Determine the (x, y) coordinate at the center of the cell enclosing the given text.  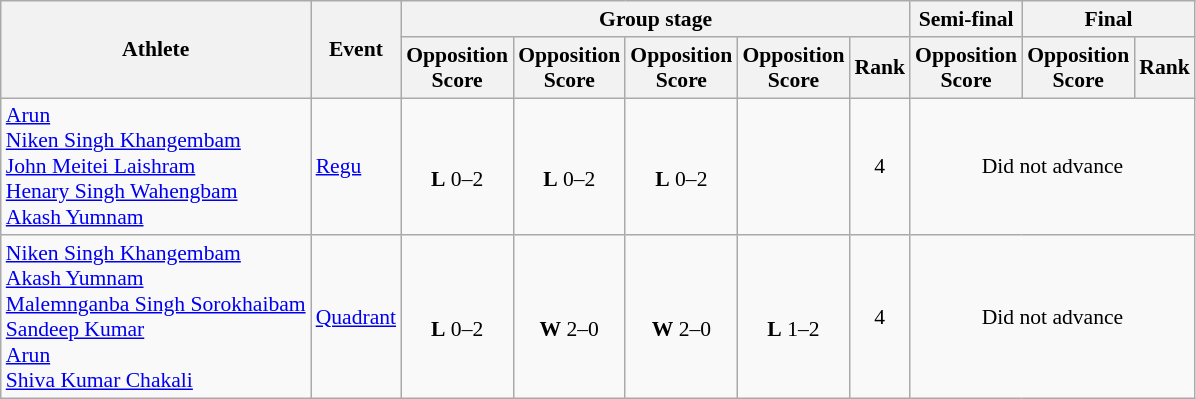
Event (356, 50)
Regu (356, 167)
Final (1108, 19)
Athlete (156, 50)
Niken Singh KhangembamAkash YumnamMalemnganba Singh SorokhaibamSandeep KumarArunShiva Kumar Chakali (156, 318)
Quadrant (356, 318)
Group stage (656, 19)
Semi-final (966, 19)
ArunNiken Singh KhangembamJohn Meitei LaishramHenary Singh WahengbamAkash Yumnam (156, 167)
L 1–2 (793, 318)
